Capture the cell that displays the provided text and extract its [X, Y] central coordinate. 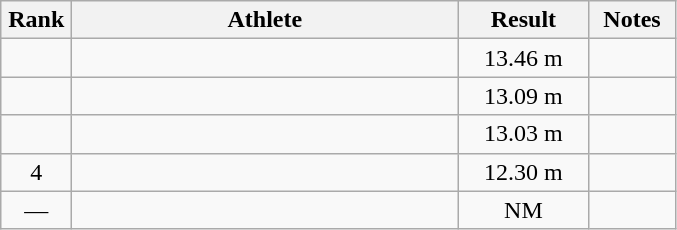
Athlete [265, 20]
NM [524, 210]
13.46 m [524, 58]
Notes [632, 20]
— [36, 210]
13.03 m [524, 134]
4 [36, 172]
13.09 m [524, 96]
Result [524, 20]
Rank [36, 20]
12.30 m [524, 172]
